Pinpoint the cell where the given text exists, returning its [x, y] midpoint coordinate. 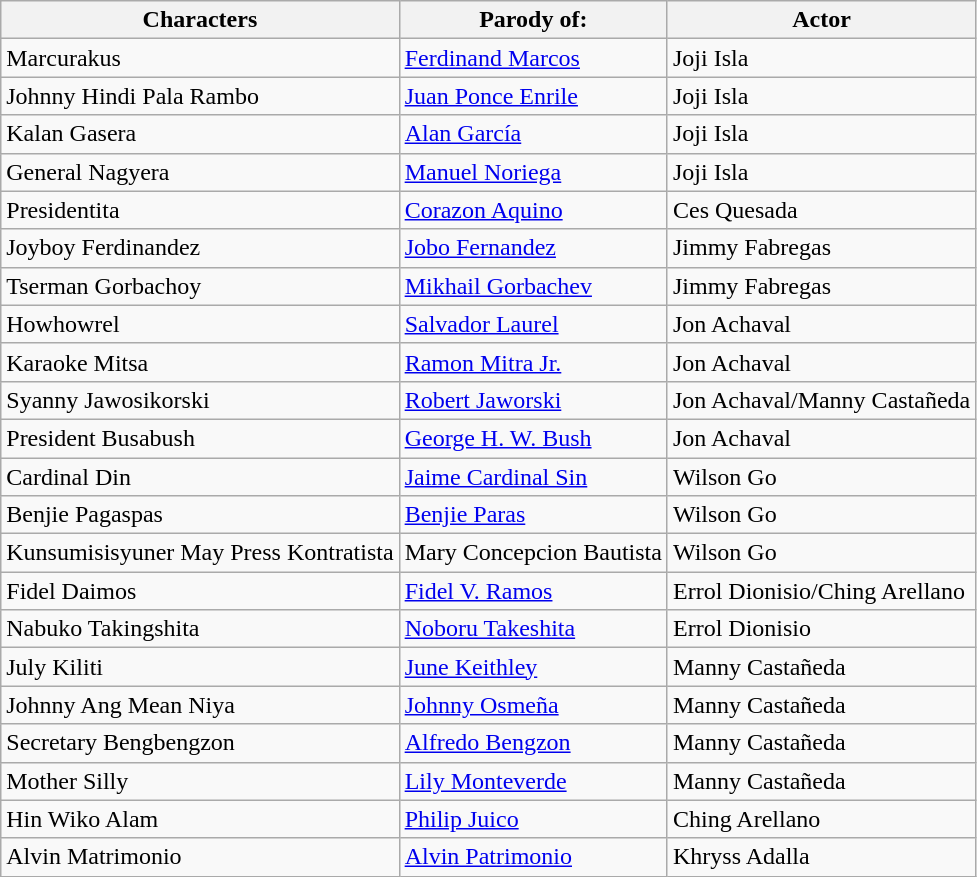
Ching Arellano [821, 819]
George H. W. Bush [533, 438]
Juan Ponce Enrile [533, 96]
Marcurakus [200, 58]
Howhowrel [200, 324]
Characters [200, 20]
Actor [821, 20]
Mikhail Gorbachev [533, 286]
Benjie Paras [533, 515]
Alan García [533, 134]
Lily Monteverde [533, 781]
Kunsumisisyuner May Press Kontratista [200, 553]
Robert Jaworski [533, 400]
Jon Achaval/Manny Castañeda [821, 400]
President Busabush [200, 438]
Johnny Ang Mean Niya [200, 705]
Noboru Takeshita [533, 629]
Fidel Daimos [200, 591]
Alvin Patrimonio [533, 857]
Jobo Fernandez [533, 248]
Tserman Gorbachoy [200, 286]
Parody of: [533, 20]
Ferdinand Marcos [533, 58]
Salvador Laurel [533, 324]
Secretary Bengbengzon [200, 743]
General Nagyera [200, 172]
Fidel V. Ramos [533, 591]
Nabuko Takingshita [200, 629]
Mary Concepcion Bautista [533, 553]
Kalan Gasera [200, 134]
Alfredo Bengzon [533, 743]
Johnny Osmeña [533, 705]
Khryss Adalla [821, 857]
Presidentita [200, 210]
Errol Dionisio [821, 629]
Ramon Mitra Jr. [533, 362]
Karaoke Mitsa [200, 362]
Corazon Aquino [533, 210]
Joyboy Ferdinandez [200, 248]
Cardinal Din [200, 477]
July Kiliti [200, 667]
Philip Juico [533, 819]
Manuel Noriega [533, 172]
Johnny Hindi Pala Rambo [200, 96]
Mother Silly [200, 781]
Errol Dionisio/Ching Arellano [821, 591]
Alvin Matrimonio [200, 857]
Benjie Pagaspas [200, 515]
Hin Wiko Alam [200, 819]
Ces Quesada [821, 210]
Syanny Jawosikorski [200, 400]
June Keithley [533, 667]
Jaime Cardinal Sin [533, 477]
